Detect which cell encompasses the target text, then output its [X, Y] center coordinate. 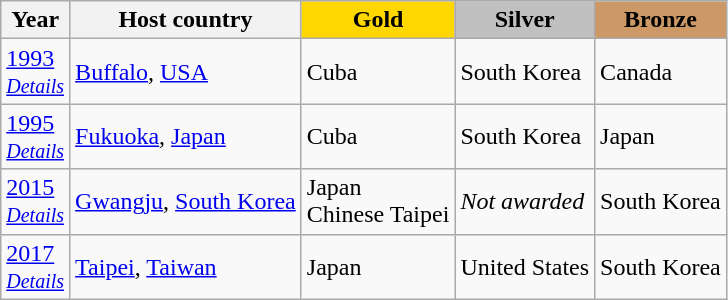
United States [525, 266]
Canada [661, 72]
Japan Chinese Taipei [378, 202]
1993Details [36, 72]
Gwangju, South Korea [186, 202]
2015Details [36, 202]
Not awarded [525, 202]
Taipei, Taiwan [186, 266]
Gold [378, 20]
Buffalo, USA [186, 72]
Fukuoka, Japan [186, 136]
2017Details [36, 266]
Silver [525, 20]
Year [36, 20]
1995Details [36, 136]
Host country [186, 20]
Bronze [661, 20]
